For the text-containing cell, return its midpoint in [x, y] coordinate format. 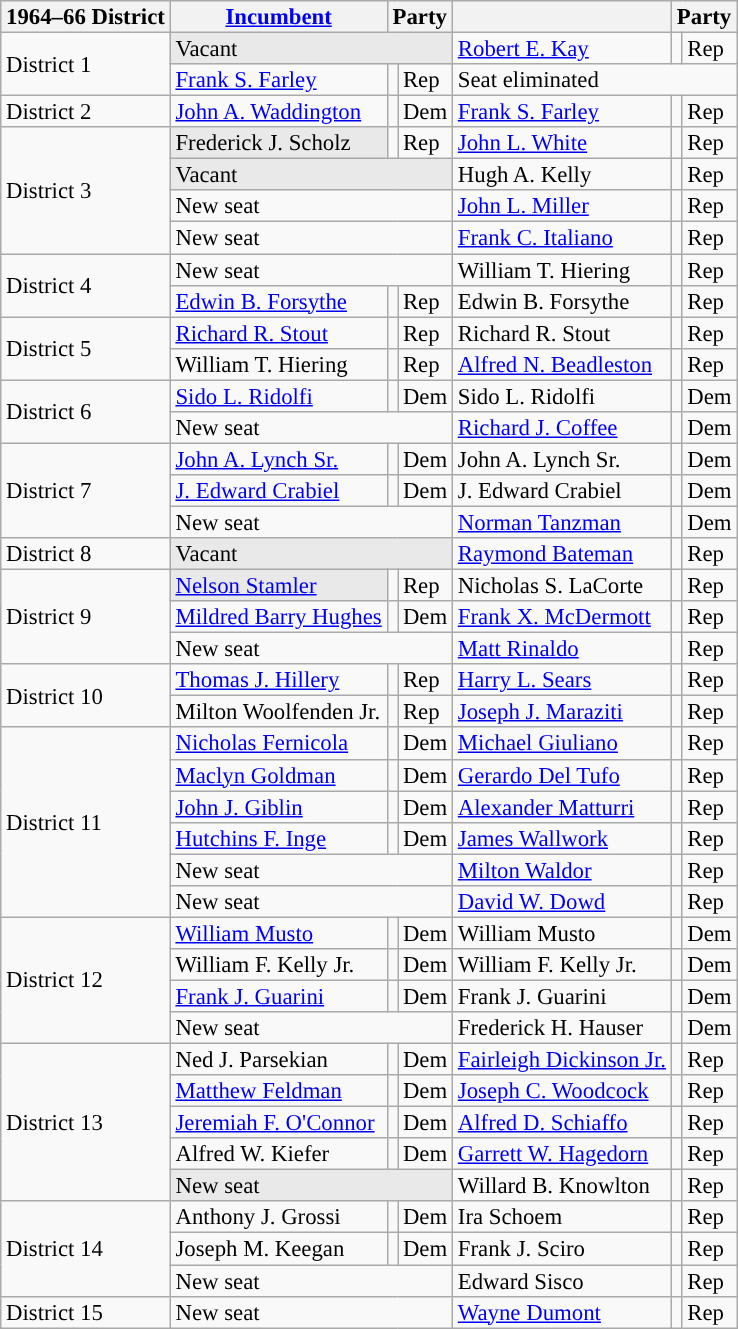
Harry L. Sears [562, 680]
John L. Miller [562, 206]
David W. Dowd [562, 902]
Maclyn Goldman [278, 775]
James Wallwork [562, 838]
Willard B. Knowlton [562, 1186]
Hutchins F. Inge [278, 838]
District 2 [86, 112]
Jeremiah F. O'Connor [278, 1123]
Alfred W. Kiefer [278, 1154]
Wayne Dumont [562, 1312]
District 4 [86, 286]
Alexander Matturri [562, 807]
District 1 [86, 64]
Ned J. Parsekian [278, 1060]
District 6 [86, 412]
Fairleigh Dickinson Jr. [562, 1060]
Richard J. Coffee [562, 428]
Gerardo Del Tufo [562, 775]
Joseph J. Maraziti [562, 712]
Nicholas S. LaCorte [562, 586]
District 8 [86, 554]
District 14 [86, 1250]
District 15 [86, 1312]
District 10 [86, 696]
District 3 [86, 190]
Norman Tanzman [562, 522]
Alfred N. Beadleston [562, 364]
District 12 [86, 980]
Frank X. McDermott [562, 617]
Matthew Feldman [278, 1091]
Garrett W. Hagedorn [562, 1154]
Robert E. Kay [562, 49]
Edward Sisco [562, 1281]
Thomas J. Hillery [278, 680]
District 11 [86, 823]
1964–66 District [86, 17]
District 9 [86, 618]
Nelson Stamler [278, 586]
John A. Waddington [278, 112]
Frederick J. Scholz [278, 143]
Milton Waldor [562, 870]
Frank J. Sciro [562, 1249]
John J. Giblin [278, 807]
Hugh A. Kelly [562, 175]
Nicholas Fernicola [278, 744]
Matt Rinaldo [562, 649]
District 7 [86, 490]
Anthony J. Grossi [278, 1218]
Joseph C. Woodcock [562, 1091]
District 13 [86, 1123]
John L. White [562, 143]
Alfred D. Schiaffo [562, 1123]
Seat eliminated [595, 80]
District 5 [86, 348]
Mildred Barry Hughes [278, 617]
Michael Giuliano [562, 744]
Joseph M. Keegan [278, 1249]
Ira Schoem [562, 1218]
Frederick H. Hauser [562, 1028]
Incumbent [278, 17]
Raymond Bateman [562, 554]
Frank C. Italiano [562, 238]
Milton Woolfenden Jr. [278, 712]
